Detect which cell encompasses the target text, then output its (X, Y) center coordinate. 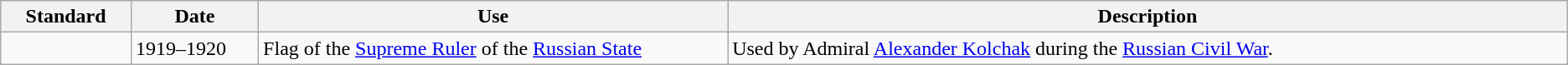
Flag of the Supreme Ruler of the Russian State (493, 48)
Standard (66, 17)
Used by Admiral Alexander Kolchak during the Russian Civil War. (1148, 48)
Date (194, 17)
Use (493, 17)
Description (1148, 17)
1919–1920 (194, 48)
